For the text-containing cell, return its midpoint in (X, Y) coordinate format. 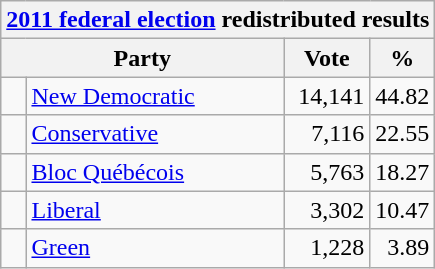
New Democratic (155, 96)
10.47 (402, 210)
% (402, 58)
1,228 (327, 248)
18.27 (402, 172)
Conservative (155, 134)
2011 federal election redistributed results (218, 20)
Party (142, 58)
7,116 (327, 134)
3.89 (402, 248)
44.82 (402, 96)
Bloc Québécois (155, 172)
3,302 (327, 210)
22.55 (402, 134)
Liberal (155, 210)
14,141 (327, 96)
5,763 (327, 172)
Green (155, 248)
Vote (327, 58)
